Search for the cell housing the specified text and yield its [X, Y] center coordinate. 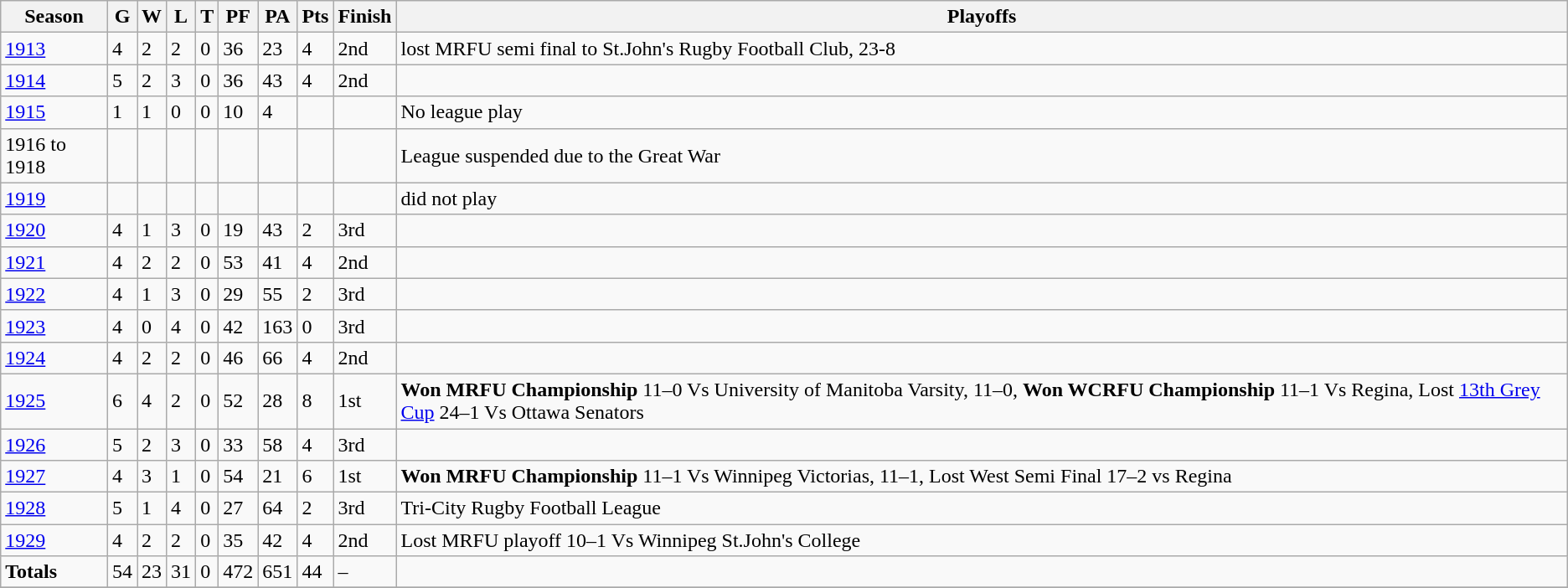
Finish [365, 17]
No league play [982, 112]
lost MRFU semi final to St.John's Rugby Football Club, 23-8 [982, 49]
19 [238, 230]
T [208, 17]
1929 [54, 540]
35 [238, 540]
41 [278, 262]
651 [278, 572]
1922 [54, 294]
10 [238, 112]
1923 [54, 326]
Playoffs [982, 17]
1924 [54, 358]
66 [278, 358]
58 [278, 445]
31 [181, 572]
472 [238, 572]
1919 [54, 199]
163 [278, 326]
1925 [54, 400]
29 [238, 294]
Pts [315, 17]
1926 [54, 445]
PF [238, 17]
did not play [982, 199]
1916 to 1918 [54, 156]
L [181, 17]
44 [315, 572]
1921 [54, 262]
1913 [54, 49]
Season [54, 17]
1920 [54, 230]
Lost MRFU playoff 10–1 Vs Winnipeg St.John's College [982, 540]
21 [278, 477]
53 [238, 262]
1915 [54, 112]
W [152, 17]
PA [278, 17]
52 [238, 400]
Totals [54, 572]
64 [278, 508]
27 [238, 508]
1914 [54, 80]
8 [315, 400]
33 [238, 445]
1927 [54, 477]
1928 [54, 508]
– [365, 572]
Won MRFU Championship 11–0 Vs University of Manitoba Varsity, 11–0, Won WCRFU Championship 11–1 Vs Regina, Lost 13th Grey Cup 24–1 Vs Ottawa Senators [982, 400]
G [122, 17]
28 [278, 400]
55 [278, 294]
League suspended due to the Great War [982, 156]
46 [238, 358]
Tri-City Rugby Football League [982, 508]
Won MRFU Championship 11–1 Vs Winnipeg Victorias, 11–1, Lost West Semi Final 17–2 vs Regina [982, 477]
